Identify which cell holds the provided text, then report its (X, Y) central coordinate. 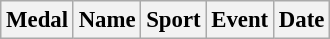
Date (301, 20)
Medal (38, 20)
Sport (174, 20)
Name (107, 20)
Event (240, 20)
